Return the (X, Y) coordinate for the center point of the cell that contains the specified text.  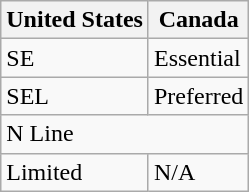
United States (75, 20)
SEL (75, 96)
Essential (198, 58)
Preferred (198, 96)
N Line (125, 134)
Canada (198, 20)
SE (75, 58)
N/A (198, 172)
Limited (75, 172)
